Provide the [x, y] coordinate of the cell's center where the given text is located.  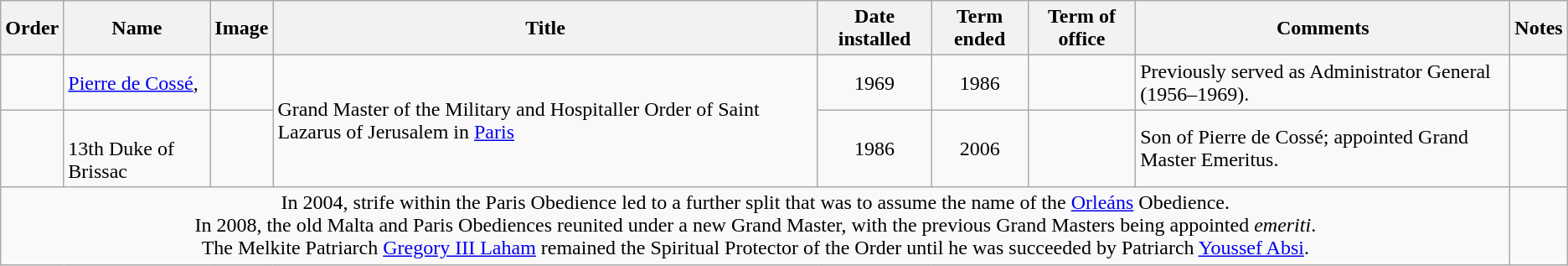
1969 [874, 82]
Comments [1323, 29]
Previously served as Administrator General (1956–1969). [1323, 82]
Son of Pierre de Cossé; appointed Grand Master Emeritus. [1323, 149]
Date installed [874, 29]
Image [241, 29]
Term ended [980, 29]
Name [137, 29]
Order [32, 29]
2006 [980, 149]
Term of office [1081, 29]
13th Duke of Brissac [137, 149]
Grand Master of the Military and Hospitaller Order of Saint Lazarus of Jerusalem in Paris [545, 121]
Notes [1539, 29]
Pierre de Cossé, [137, 82]
Title [545, 29]
